Scan for the cell matching the given text and deliver its (X, Y) coordinate at center. 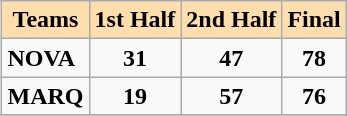
76 (314, 96)
78 (314, 58)
Teams (46, 20)
31 (135, 58)
57 (232, 96)
MARQ (46, 96)
1st Half (135, 20)
NOVA (46, 58)
2nd Half (232, 20)
47 (232, 58)
Final (314, 20)
19 (135, 96)
